Pinpoint the cell where the given text exists, returning its (X, Y) midpoint coordinate. 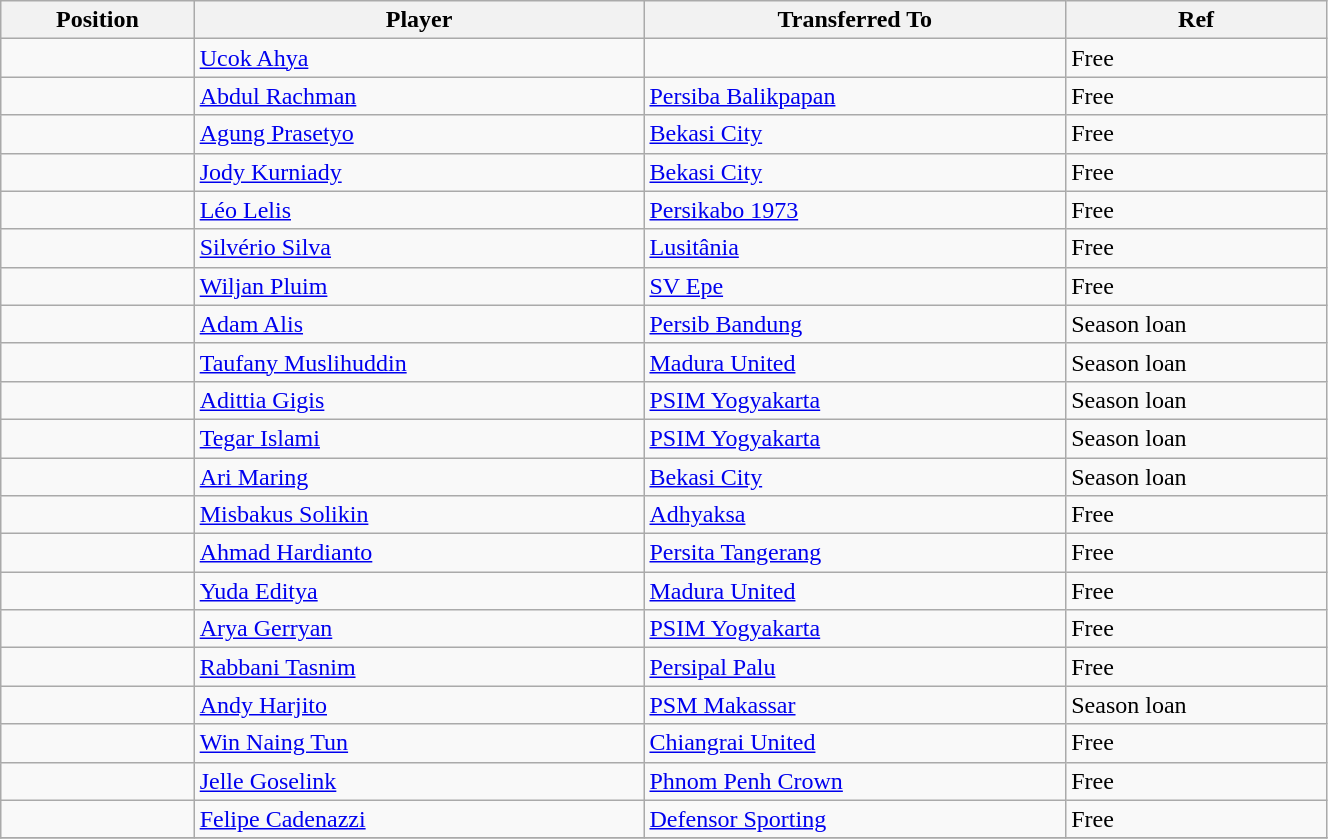
Win Naing Tun (419, 743)
Adam Alis (419, 324)
Léo Lelis (419, 210)
Ahmad Hardianto (419, 553)
Taufany Muslihuddin (419, 362)
Arya Gerryan (419, 629)
Persita Tangerang (855, 553)
Abdul Rachman (419, 96)
Chiangrai United (855, 743)
PSM Makassar (855, 705)
SV Epe (855, 286)
Adhyaksa (855, 515)
Player (419, 20)
Jelle Goselink (419, 781)
Andy Harjito (419, 705)
Ucok Ahya (419, 58)
Defensor Sporting (855, 819)
Lusitânia (855, 248)
Ari Maring (419, 477)
Persipal Palu (855, 667)
Position (98, 20)
Persib Bandung (855, 324)
Persiba Balikpapan (855, 96)
Wiljan Pluim (419, 286)
Tegar Islami (419, 438)
Felipe Cadenazzi (419, 819)
Persikabo 1973 (855, 210)
Agung Prasetyo (419, 134)
Transferred To (855, 20)
Rabbani Tasnim (419, 667)
Phnom Penh Crown (855, 781)
Silvério Silva (419, 248)
Adittia Gigis (419, 400)
Misbakus Solikin (419, 515)
Ref (1196, 20)
Yuda Editya (419, 591)
Jody Kurniady (419, 172)
